Find where the given text appears and provide that cell's center as [x, y] coordinate. 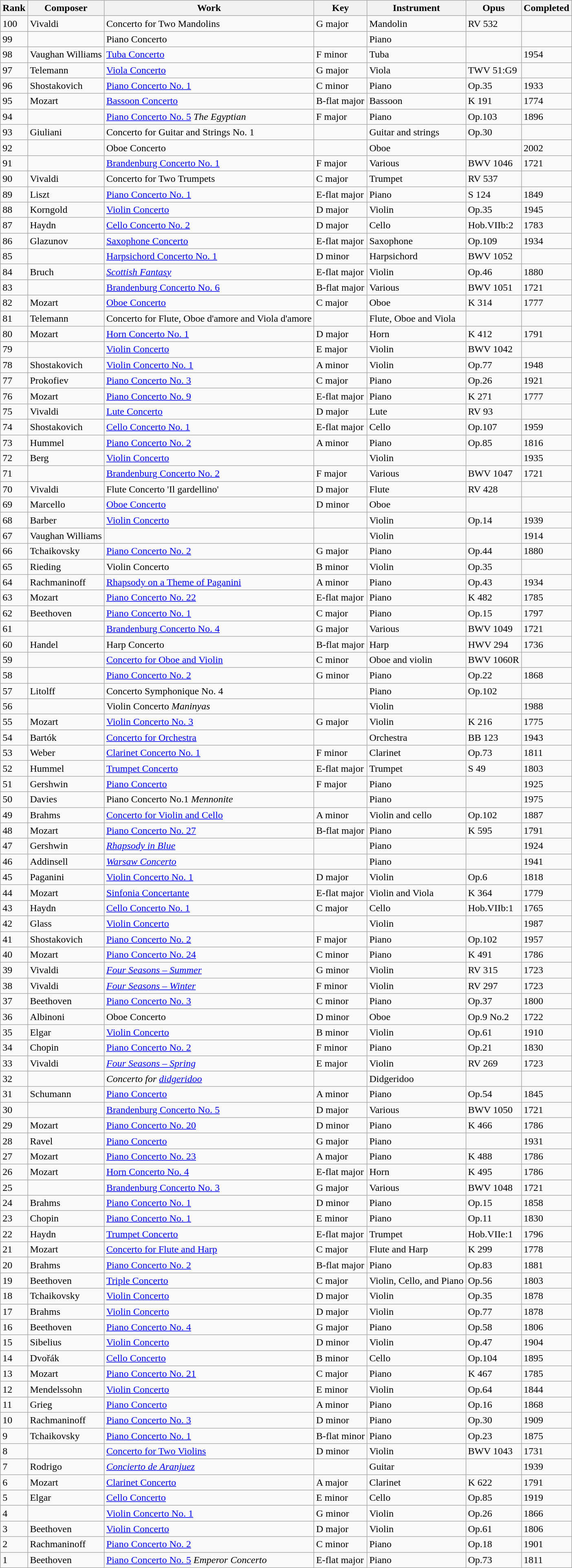
K 482 [494, 598]
33 [14, 1063]
1914 [547, 536]
36 [14, 1017]
77 [14, 380]
98 [14, 55]
Viola [416, 70]
47 [14, 846]
45 [14, 877]
Concerto for Flute, Oboe d'amore and Viola d'amore [209, 318]
Work [209, 8]
49 [14, 815]
72 [14, 458]
2 [14, 1544]
58 [14, 675]
Op.107 [494, 427]
TWV 51:G9 [494, 70]
42 [14, 923]
79 [14, 349]
16 [14, 1327]
Horn Concerto No. 1 [209, 334]
26 [14, 1172]
Composer [66, 8]
1816 [547, 442]
7 [14, 1467]
1783 [547, 225]
Prokofiev [66, 380]
86 [14, 241]
K 299 [494, 1250]
55 [14, 722]
1722 [547, 1017]
Didgeridoo [416, 1079]
35 [14, 1032]
BWV 1050 [494, 1110]
Mendelssohn [66, 1389]
Harp Concerto [209, 644]
Brandenburg Concerto No. 2 [209, 474]
90 [14, 179]
1925 [547, 784]
BWV 1046 [494, 163]
Handel [66, 644]
Glass [66, 923]
Piano Concerto No. 9 [209, 396]
1909 [547, 1420]
74 [14, 427]
96 [14, 86]
Op.22 [494, 675]
31 [14, 1094]
1866 [547, 1513]
Concerto for didgeridoo [209, 1079]
Op.109 [494, 241]
RV 537 [494, 179]
Harp [416, 644]
19 [14, 1281]
Davies [66, 799]
Op.16 [494, 1405]
Concerto for Violin and Cello [209, 815]
11 [14, 1405]
88 [14, 210]
12 [14, 1389]
Four Seasons – Winter [209, 986]
15 [14, 1343]
1778 [547, 1250]
85 [14, 256]
K 488 [494, 1156]
100 [14, 24]
27 [14, 1156]
1924 [547, 846]
Brandenburg Concerto No. 3 [209, 1188]
1849 [547, 194]
RV 269 [494, 1063]
Brandenburg Concerto No. 4 [209, 629]
81 [14, 318]
63 [14, 598]
RV 428 [494, 489]
Four Seasons – Spring [209, 1063]
65 [14, 567]
92 [14, 148]
Albinoni [66, 1017]
1731 [547, 1451]
Berg [66, 458]
1904 [547, 1343]
62 [14, 613]
1736 [547, 644]
Concerto for Two Mandolins [209, 24]
1895 [547, 1358]
Four Seasons – Summer [209, 970]
Saxophone Concerto [209, 241]
Guitar [416, 1467]
Piano Concerto No. 5 The Egyptian [209, 117]
54 [14, 738]
67 [14, 536]
87 [14, 225]
Weber [66, 753]
Tuba Concerto [209, 55]
Rieding [66, 567]
K 364 [494, 892]
1954 [547, 55]
8 [14, 1451]
Violin, Cello, and Piano [416, 1281]
59 [14, 660]
1919 [547, 1498]
23 [14, 1219]
52 [14, 769]
Op.56 [494, 1281]
83 [14, 287]
Barber [66, 520]
56 [14, 707]
Op.104 [494, 1358]
Horn Concerto No. 4 [209, 1172]
10 [14, 1420]
1901 [547, 1544]
Op.9 No.2 [494, 1017]
K 491 [494, 955]
76 [14, 396]
K 191 [494, 101]
1800 [547, 1001]
Opus [494, 8]
Violin Concerto Maninyas [209, 707]
84 [14, 272]
Concerto Symphonique No. 4 [209, 691]
1844 [547, 1389]
64 [14, 582]
73 [14, 442]
60 [14, 644]
Piano Concerto No. 22 [209, 598]
25 [14, 1188]
S 49 [494, 769]
50 [14, 799]
Op.83 [494, 1265]
30 [14, 1110]
Glazunov [66, 241]
Flute and Harp [416, 1250]
Addinsell [66, 861]
Flute Concerto 'Il gardellino' [209, 489]
1881 [547, 1265]
Flute [416, 489]
K 314 [494, 303]
Harpsichord Concerto No. 1 [209, 256]
Cello Concerto No. 2 [209, 225]
Lute Concerto [209, 411]
Op.14 [494, 520]
3 [14, 1529]
1845 [547, 1094]
97 [14, 70]
Op.54 [494, 1094]
34 [14, 1048]
1933 [547, 86]
Mandolin [416, 24]
Triple Concerto [209, 1281]
K 412 [494, 334]
20 [14, 1265]
40 [14, 955]
13 [14, 1374]
1779 [547, 892]
17 [14, 1312]
Concerto for Two Trumpets [209, 179]
28 [14, 1141]
Concerto for Two Violins [209, 1451]
43 [14, 908]
Op.11 [494, 1219]
Rhapsody in Blue [209, 846]
Grieg [66, 1405]
Op.44 [494, 551]
Brandenburg Concerto No. 1 [209, 163]
1931 [547, 1141]
Liszt [66, 194]
1921 [547, 380]
Clarinet Concerto [209, 1482]
Op.18 [494, 1544]
14 [14, 1358]
BWV 1051 [494, 287]
Concerto for Oboe and Violin [209, 660]
Op.37 [494, 1001]
53 [14, 753]
Brandenburg Concerto No. 6 [209, 287]
Lute [416, 411]
Marcello [66, 505]
Piano Concerto No. 4 [209, 1327]
1 [14, 1560]
78 [14, 365]
Op.43 [494, 582]
46 [14, 861]
32 [14, 1079]
Op.103 [494, 117]
21 [14, 1250]
BWV 1042 [494, 349]
Violin Concerto No. 3 [209, 722]
61 [14, 629]
6 [14, 1482]
1887 [547, 815]
Warsaw Concerto [209, 861]
38 [14, 986]
BWV 1060R [494, 660]
1935 [547, 458]
Rodrigo [66, 1467]
5 [14, 1498]
Brandenburg Concerto No. 5 [209, 1110]
Tuba [416, 55]
Ravel [66, 1141]
Saxophone [416, 241]
18 [14, 1296]
RV 315 [494, 970]
Flute, Oboe and Viola [416, 318]
1945 [547, 210]
1858 [547, 1203]
BWV 1047 [494, 474]
24 [14, 1203]
BB 123 [494, 738]
Bartók [66, 738]
Clarinet Concerto No. 1 [209, 753]
Op.46 [494, 272]
Concerto for Orchestra [209, 738]
Piano Concerto No. 24 [209, 955]
Hob.VIIe:1 [494, 1234]
Piano Concerto No. 27 [209, 830]
Sinfonia Concertante [209, 892]
91 [14, 163]
1818 [547, 877]
K 495 [494, 1172]
BWV 1049 [494, 629]
51 [14, 784]
1988 [547, 707]
Instrument [416, 8]
1775 [547, 722]
Harpsichord [416, 256]
BWV 1048 [494, 1188]
Hob.VIIb:2 [494, 225]
94 [14, 117]
68 [14, 520]
99 [14, 39]
Dvořák [66, 1358]
1975 [547, 799]
66 [14, 551]
69 [14, 505]
Op.6 [494, 877]
K 622 [494, 1482]
Piano Concerto No. 5 Emperor Concerto [209, 1560]
1957 [547, 939]
Completed [547, 8]
BWV 1052 [494, 256]
Bassoon Concerto [209, 101]
Rank [14, 8]
Sibelius [66, 1343]
Op.21 [494, 1048]
K 271 [494, 396]
1797 [547, 613]
57 [14, 691]
Violin and cello [416, 815]
Concerto for Flute and Harp [209, 1250]
Schumann [66, 1094]
RV 93 [494, 411]
2002 [547, 148]
37 [14, 1001]
39 [14, 970]
K 216 [494, 722]
1896 [547, 117]
Piano Concerto No.1 Mennonite [209, 799]
48 [14, 830]
Op.58 [494, 1327]
22 [14, 1234]
Bassoon [416, 101]
S 124 [494, 194]
K 467 [494, 1374]
4 [14, 1513]
29 [14, 1125]
1774 [547, 101]
Litolff [66, 691]
70 [14, 489]
Concierto de Aranjuez [209, 1467]
RV 297 [494, 986]
41 [14, 939]
Scottish Fantasy [209, 272]
1987 [547, 923]
Korngold [66, 210]
Bruch [66, 272]
80 [14, 334]
89 [14, 194]
Oboe and violin [416, 660]
95 [14, 101]
Viola Concerto [209, 70]
Violin and Viola [416, 892]
Guitar and strings [416, 132]
1796 [547, 1234]
Op.23 [494, 1435]
Hob.VIIb:1 [494, 908]
1943 [547, 738]
BWV 1043 [494, 1451]
1765 [547, 908]
71 [14, 474]
Concerto for Guitar and Strings No. 1 [209, 132]
Piano Concerto No. 21 [209, 1374]
Piano Concerto No. 23 [209, 1156]
Op.64 [494, 1389]
75 [14, 411]
Paganini [66, 877]
Op.47 [494, 1343]
Orchestra [416, 738]
44 [14, 892]
RV 532 [494, 24]
1948 [547, 365]
B-flat minor [341, 1435]
1941 [547, 861]
Key [341, 8]
HWV 294 [494, 644]
93 [14, 132]
Rhapsody on a Theme of Paganini [209, 582]
1959 [547, 427]
1875 [547, 1435]
Giuliani [66, 132]
K 466 [494, 1125]
K 595 [494, 830]
82 [14, 303]
1910 [547, 1032]
9 [14, 1435]
Piano Concerto No. 20 [209, 1125]
